Return [x, y] of the center of cell containing provided text 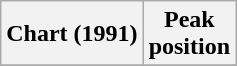
Chart (1991) [72, 34]
Peakposition [189, 34]
